Identify which cell holds the provided text, then report its [x, y] central coordinate. 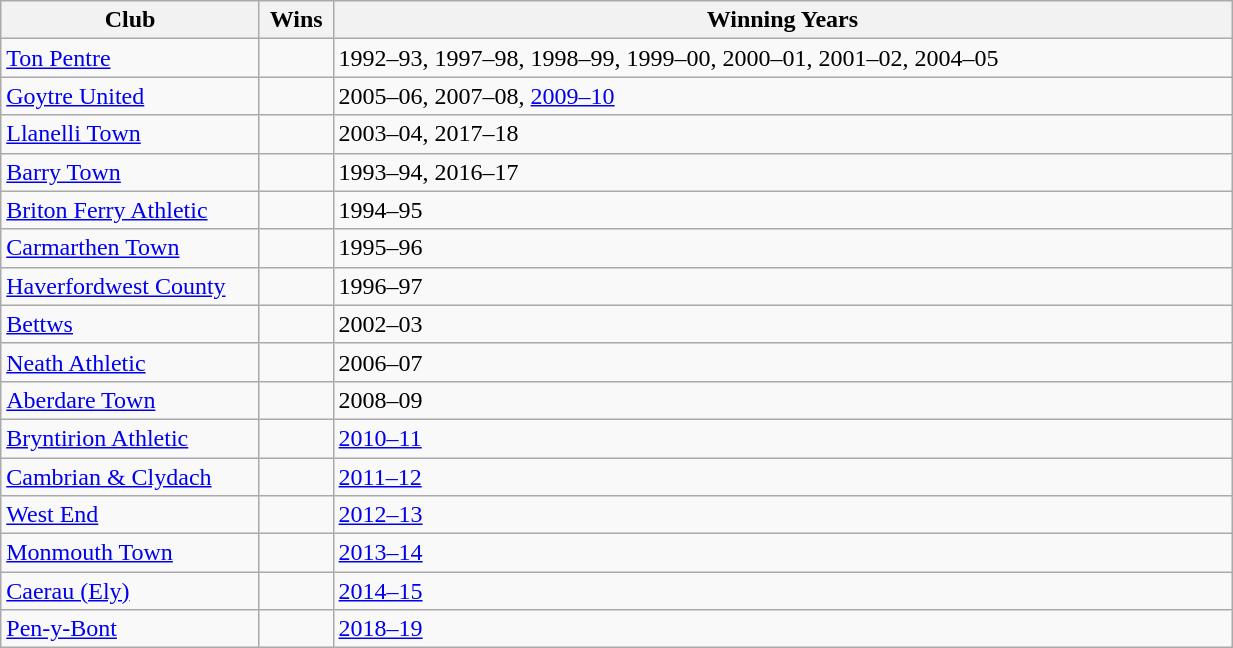
2018–19 [782, 629]
Ton Pentre [130, 58]
Barry Town [130, 172]
2012–13 [782, 515]
West End [130, 515]
Carmarthen Town [130, 248]
Goytre United [130, 96]
2014–15 [782, 591]
2005–06, 2007–08, 2009–10 [782, 96]
Monmouth Town [130, 553]
Llanelli Town [130, 134]
1996–97 [782, 286]
Caerau (Ely) [130, 591]
1994–95 [782, 210]
Haverfordwest County [130, 286]
Pen-y-Bont [130, 629]
2006–07 [782, 362]
Bryntirion Athletic [130, 438]
2003–04, 2017–18 [782, 134]
Neath Athletic [130, 362]
2010–11 [782, 438]
Cambrian & Clydach [130, 477]
2013–14 [782, 553]
2002–03 [782, 324]
1995–96 [782, 248]
Aberdare Town [130, 400]
2008–09 [782, 400]
Winning Years [782, 20]
Wins [296, 20]
1993–94, 2016–17 [782, 172]
Club [130, 20]
2011–12 [782, 477]
Briton Ferry Athletic [130, 210]
1992–93, 1997–98, 1998–99, 1999–00, 2000–01, 2001–02, 2004–05 [782, 58]
Bettws [130, 324]
